For the text-containing cell, return its midpoint in (x, y) coordinate format. 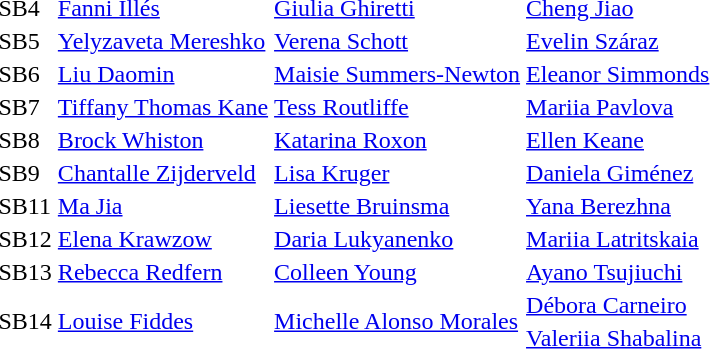
Elena Krawzow (162, 239)
Lisa Kruger (398, 173)
Verena Schott (398, 41)
Katarina Roxon (398, 140)
Yelyzaveta Mereshko (162, 41)
Ma Jia (162, 206)
Liesette Bruinsma (398, 206)
Chantalle Zijderveld (162, 173)
Tess Routliffe (398, 107)
Brock Whiston (162, 140)
Liu Daomin (162, 74)
Daria Lukyanenko (398, 239)
Colleen Young (398, 272)
Maisie Summers-Newton (398, 74)
Tiffany Thomas Kane (162, 107)
Rebecca Redfern (162, 272)
